Return the (x, y) coordinate for the center point of the cell that contains the specified text.  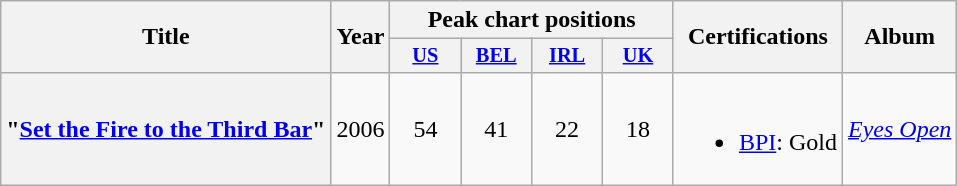
BPI: Gold (758, 128)
Album (899, 37)
54 (426, 128)
US (426, 56)
Peak chart positions (532, 20)
Title (166, 37)
18 (638, 128)
2006 (360, 128)
IRL (568, 56)
BEL (496, 56)
Certifications (758, 37)
"Set the Fire to the Third Bar" (166, 128)
Year (360, 37)
UK (638, 56)
22 (568, 128)
41 (496, 128)
Eyes Open (899, 128)
